Scan for the cell matching the given text and deliver its (x, y) coordinate at center. 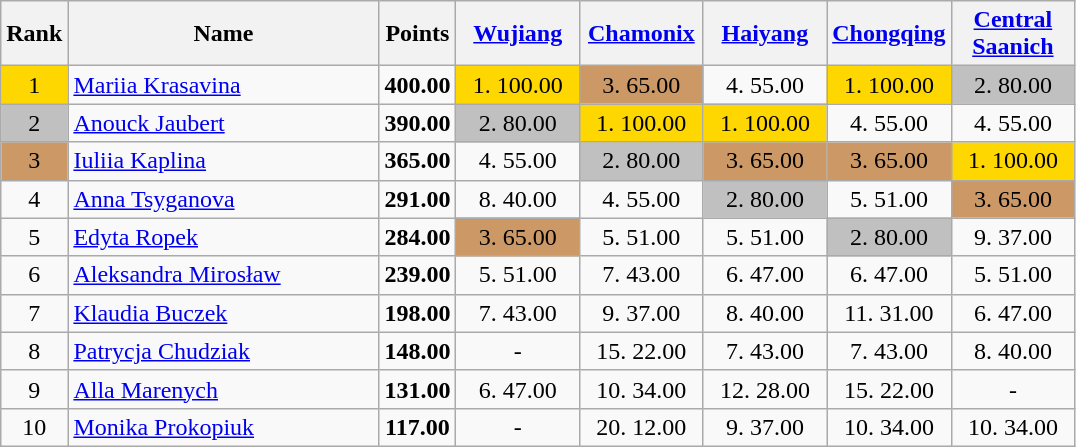
284.00 (418, 237)
Monika Prokopiuk (224, 427)
Chongqing (889, 34)
Wujiang (518, 34)
Chamonix (642, 34)
1 (34, 85)
9 (34, 389)
365.00 (418, 161)
117.00 (418, 427)
6 (34, 275)
131.00 (418, 389)
2 (34, 123)
Name (224, 34)
Points (418, 34)
12. 28.00 (765, 389)
8 (34, 351)
Rank (34, 34)
5 (34, 237)
Edyta Ropek (224, 237)
11. 31.00 (889, 313)
Aleksandra Mirosław (224, 275)
239.00 (418, 275)
390.00 (418, 123)
Central Saanich (1013, 34)
400.00 (418, 85)
291.00 (418, 199)
148.00 (418, 351)
Mariia Krasavina (224, 85)
Anouck Jaubert (224, 123)
3 (34, 161)
Klaudia Buczek (224, 313)
198.00 (418, 313)
Alla Marenych (224, 389)
4 (34, 199)
7 (34, 313)
10 (34, 427)
Haiyang (765, 34)
Anna Tsyganova (224, 199)
Patrycja Chudziak (224, 351)
Iuliia Kaplina (224, 161)
20. 12.00 (642, 427)
